Provide the [X, Y] coordinate of the cell's center where the given text is located.  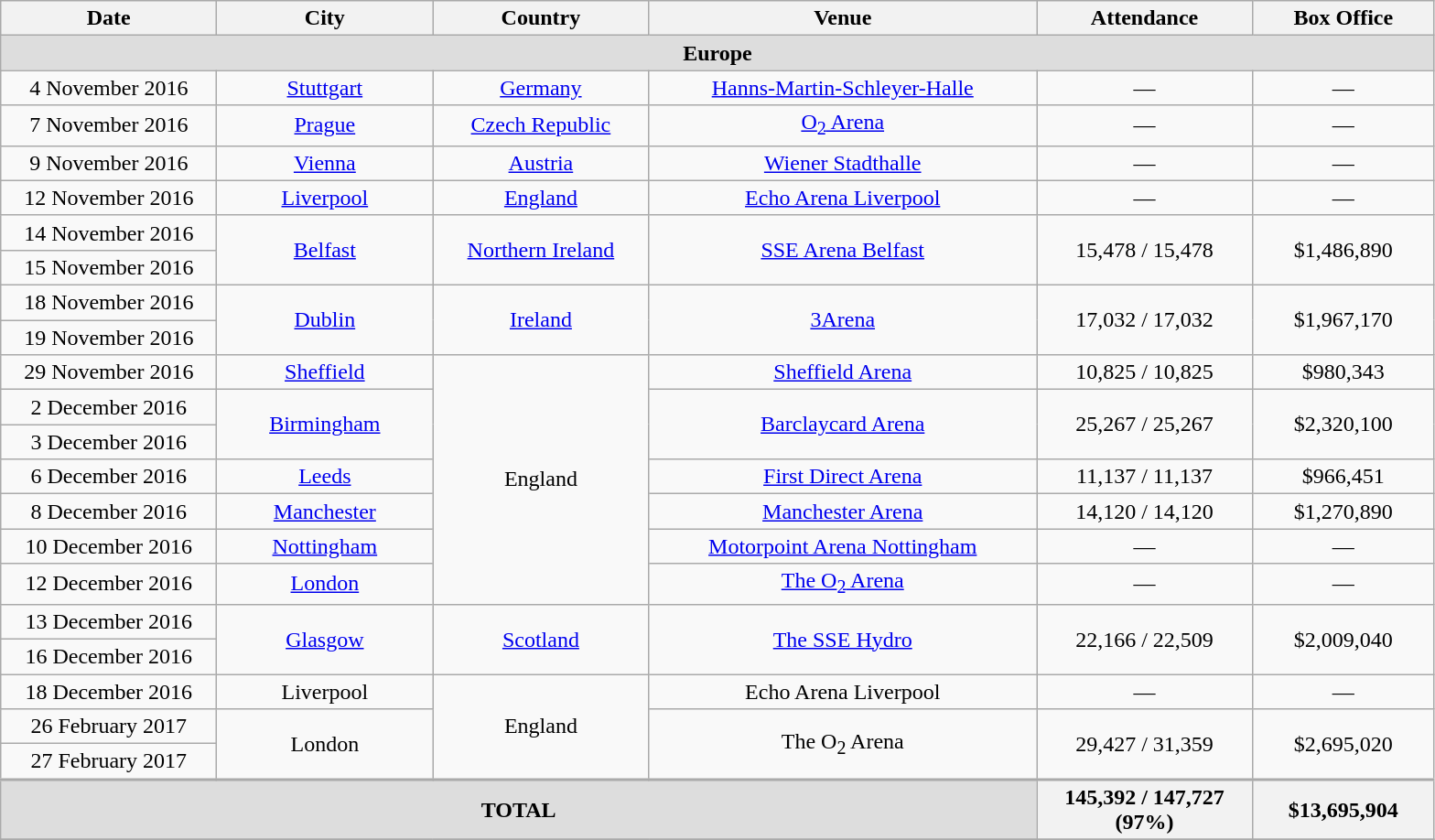
Vienna [325, 163]
Venue [843, 18]
Leeds [325, 477]
9 November 2016 [109, 163]
27 February 2017 [109, 761]
TOTAL [519, 809]
Birmingham [325, 425]
City [325, 18]
17,032 / 17,032 [1144, 320]
$2,009,040 [1343, 639]
10,825 / 10,825 [1144, 372]
Barclaycard Arena [843, 425]
13 December 2016 [109, 621]
18 November 2016 [109, 303]
29 November 2016 [109, 372]
25,267 / 25,267 [1144, 425]
26 February 2017 [109, 727]
7 November 2016 [109, 125]
Belfast [325, 250]
$1,967,170 [1343, 320]
12 December 2016 [109, 584]
11,137 / 11,137 [1144, 477]
O2 Arena [843, 125]
Hanns-Martin-Schleyer-Halle [843, 88]
15,478 / 15,478 [1144, 250]
Austria [541, 163]
4 November 2016 [109, 88]
Glasgow [325, 639]
16 December 2016 [109, 656]
$966,451 [1343, 477]
2 December 2016 [109, 407]
Germany [541, 88]
Scotland [541, 639]
14 November 2016 [109, 232]
8 December 2016 [109, 512]
22,166 / 22,509 [1144, 639]
Date [109, 18]
Ireland [541, 320]
Motorpoint Arena Nottingham [843, 546]
29,427 / 31,359 [1144, 745]
First Direct Arena [843, 477]
10 December 2016 [109, 546]
Sheffield [325, 372]
Nottingham [325, 546]
$13,695,904 [1343, 809]
19 November 2016 [109, 338]
Sheffield Arena [843, 372]
Prague [325, 125]
15 November 2016 [109, 267]
Country [541, 18]
Czech Republic [541, 125]
$1,270,890 [1343, 512]
145,392 / 147,727 (97%) [1144, 809]
$2,695,020 [1343, 745]
6 December 2016 [109, 477]
Europe [717, 53]
Box Office [1343, 18]
Wiener Stadthalle [843, 163]
12 November 2016 [109, 198]
14,120 / 14,120 [1144, 512]
3Arena [843, 320]
$980,343 [1343, 372]
$2,320,100 [1343, 425]
The SSE Hydro [843, 639]
3 December 2016 [109, 442]
18 December 2016 [109, 691]
Manchester Arena [843, 512]
$1,486,890 [1343, 250]
Stuttgart [325, 88]
Attendance [1144, 18]
Dublin [325, 320]
Northern Ireland [541, 250]
Manchester [325, 512]
SSE Arena Belfast [843, 250]
